Provide the [x, y] coordinate of the cell's center where the given text is located.  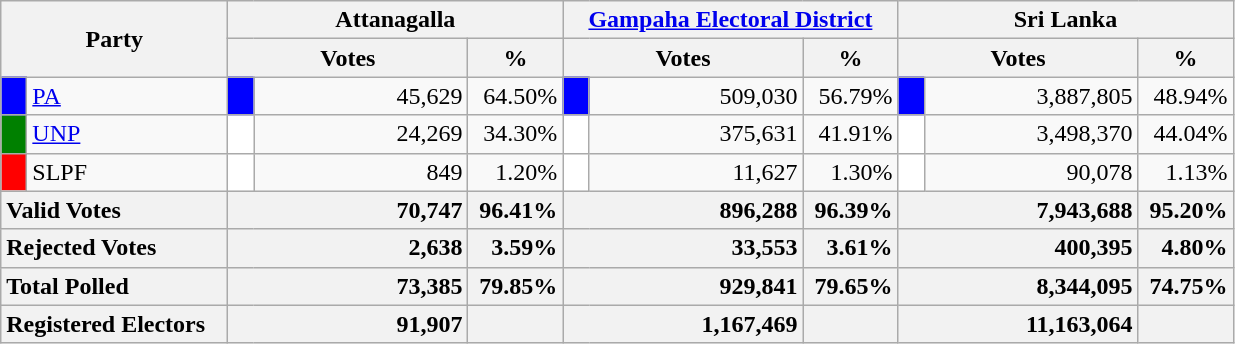
Total Polled [114, 286]
4.80% [1186, 248]
1.20% [516, 172]
34.30% [516, 134]
400,395 [1018, 248]
74.75% [1186, 286]
896,288 [683, 210]
Attanagalla [396, 20]
Sri Lanka [1066, 20]
79.65% [850, 286]
11,163,064 [1018, 324]
509,030 [696, 96]
96.39% [850, 210]
UNP [128, 134]
1.13% [1186, 172]
929,841 [683, 286]
79.85% [516, 286]
56.79% [850, 96]
33,553 [683, 248]
90,078 [1031, 172]
1.30% [850, 172]
3,887,805 [1031, 96]
3.59% [516, 248]
Valid Votes [114, 210]
Party [114, 39]
3,498,370 [1031, 134]
64.50% [516, 96]
SLPF [128, 172]
8,344,095 [1018, 286]
Registered Electors [114, 324]
48.94% [1186, 96]
849 [361, 172]
7,943,688 [1018, 210]
70,747 [348, 210]
Gampaha Electoral District [730, 20]
1,167,469 [683, 324]
95.20% [1186, 210]
375,631 [696, 134]
41.91% [850, 134]
73,385 [348, 286]
44.04% [1186, 134]
3.61% [850, 248]
11,627 [696, 172]
96.41% [516, 210]
91,907 [348, 324]
Rejected Votes [114, 248]
24,269 [361, 134]
2,638 [348, 248]
PA [128, 96]
45,629 [361, 96]
